Provide the (x, y) coordinate of the cell's center where the given text is located.  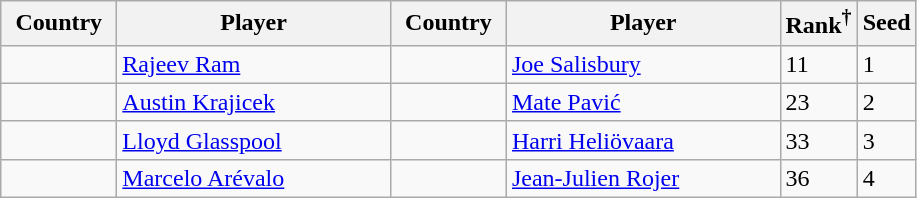
Jean-Julien Rojer (643, 178)
3 (886, 140)
36 (818, 178)
Rank† (818, 24)
Rajeev Ram (254, 64)
Mate Pavić (643, 102)
2 (886, 102)
Lloyd Glasspool (254, 140)
Austin Krajicek (254, 102)
Seed (886, 24)
1 (886, 64)
Harri Heliövaara (643, 140)
Joe Salisbury (643, 64)
Marcelo Arévalo (254, 178)
33 (818, 140)
4 (886, 178)
11 (818, 64)
23 (818, 102)
